Extract the [x, y] coordinate from the center of the cell holding the provided text.  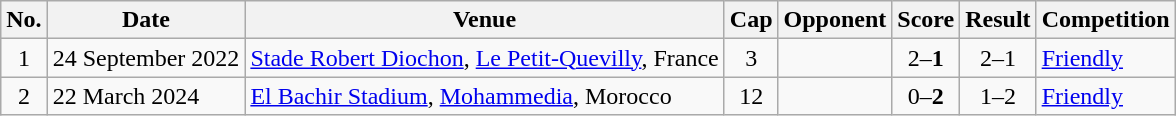
Score [926, 20]
24 September 2022 [146, 58]
2 [24, 96]
Competition [1106, 20]
1 [24, 58]
Opponent [835, 20]
12 [751, 96]
3 [751, 58]
Date [146, 20]
1–2 [998, 96]
Venue [484, 20]
0–2 [926, 96]
22 March 2024 [146, 96]
El Bachir Stadium, Mohammedia, Morocco [484, 96]
Stade Robert Diochon, Le Petit-Quevilly, France [484, 58]
Cap [751, 20]
No. [24, 20]
Result [998, 20]
